From the cell containing the given text, extract its center point as (X, Y) coordinate. 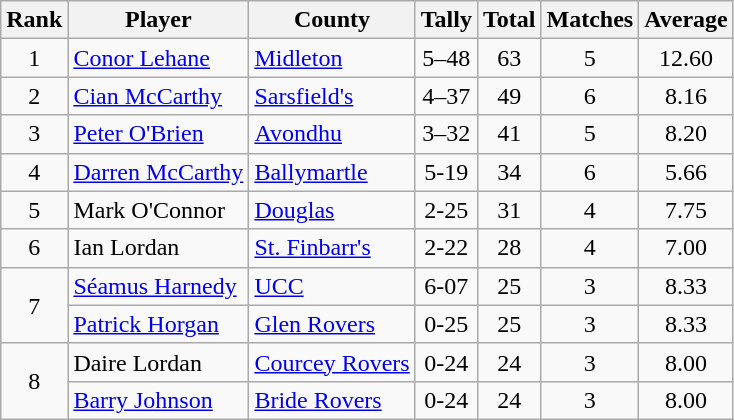
5.66 (686, 172)
7.75 (686, 210)
Tally (446, 20)
Conor Lehane (158, 58)
Total (509, 20)
8.20 (686, 134)
2-25 (446, 210)
Barry Johnson (158, 400)
Ian Lordan (158, 248)
3–32 (446, 134)
Player (158, 20)
4–37 (446, 96)
1 (34, 58)
8.16 (686, 96)
Peter O'Brien (158, 134)
2 (34, 96)
28 (509, 248)
Patrick Horgan (158, 324)
7 (34, 305)
31 (509, 210)
8 (34, 381)
Ballymartle (332, 172)
Avondhu (332, 134)
UCC (332, 286)
Cian McCarthy (158, 96)
Glen Rovers (332, 324)
Darren McCarthy (158, 172)
5-19 (446, 172)
Midleton (332, 58)
Séamus Harnedy (158, 286)
Matches (590, 20)
49 (509, 96)
Average (686, 20)
Douglas (332, 210)
Sarsfield's (332, 96)
41 (509, 134)
Mark O'Connor (158, 210)
34 (509, 172)
2-22 (446, 248)
7.00 (686, 248)
0-25 (446, 324)
Bride Rovers (332, 400)
Courcey Rovers (332, 362)
12.60 (686, 58)
6-07 (446, 286)
St. Finbarr's (332, 248)
Rank (34, 20)
County (332, 20)
Daire Lordan (158, 362)
5–48 (446, 58)
63 (509, 58)
